Extract the [X, Y] coordinate from the center of the cell holding the provided text.  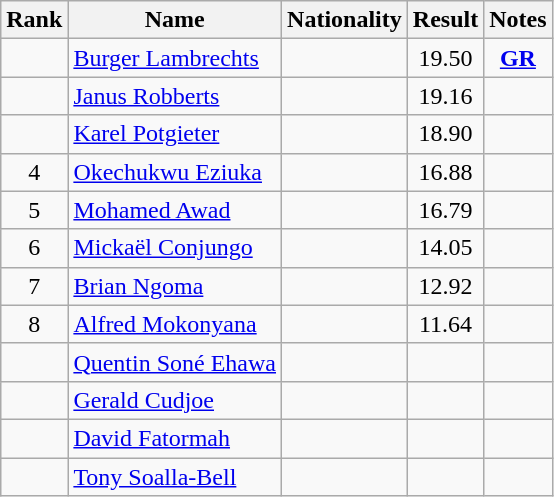
Alfred Mokonyana [175, 324]
Result [445, 20]
16.79 [445, 210]
Mohamed Awad [175, 210]
19.50 [445, 58]
18.90 [445, 134]
Nationality [345, 20]
Burger Lambrechts [175, 58]
David Fatormah [175, 438]
8 [34, 324]
Notes [518, 20]
Okechukwu Eziuka [175, 172]
Mickaël Conjungo [175, 248]
12.92 [445, 286]
5 [34, 210]
16.88 [445, 172]
19.16 [445, 96]
11.64 [445, 324]
6 [34, 248]
Quentin Soné Ehawa [175, 362]
Gerald Cudjoe [175, 400]
Karel Potgieter [175, 134]
4 [34, 172]
Tony Soalla-Bell [175, 477]
7 [34, 286]
GR [518, 58]
14.05 [445, 248]
Janus Robberts [175, 96]
Name [175, 20]
Rank [34, 20]
Brian Ngoma [175, 286]
